Return the (X, Y) coordinate for the center point of the cell that contains the specified text.  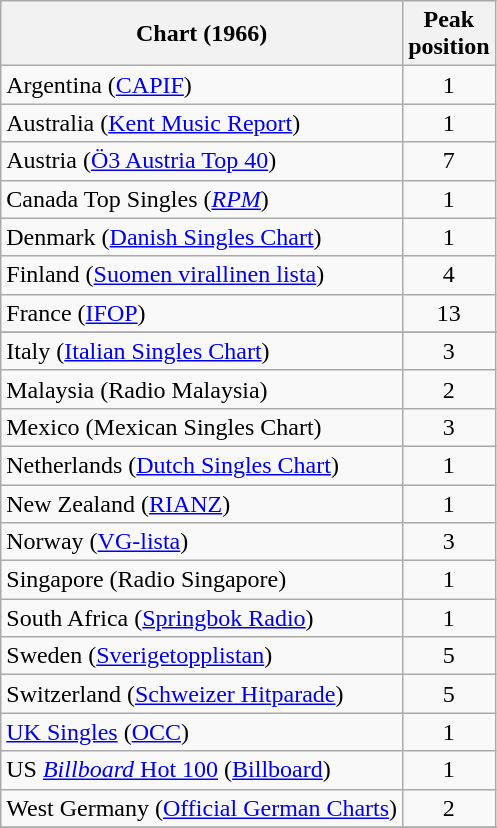
Mexico (Mexican Singles Chart) (202, 427)
UK Singles (OCC) (202, 732)
France (IFOP) (202, 313)
Denmark (Danish Singles Chart) (202, 237)
US Billboard Hot 100 (Billboard) (202, 770)
Peakposition (449, 34)
Sweden (Sverigetopplistan) (202, 656)
Finland (Suomen virallinen lista) (202, 275)
Norway (VG-lista) (202, 542)
7 (449, 161)
Canada Top Singles (RPM) (202, 199)
Italy (Italian Singles Chart) (202, 351)
Austria (Ö3 Austria Top 40) (202, 161)
West Germany (Official German Charts) (202, 808)
Singapore (Radio Singapore) (202, 580)
4 (449, 275)
Switzerland (Schweizer Hitparade) (202, 694)
Argentina (CAPIF) (202, 85)
Australia (Kent Music Report) (202, 123)
Netherlands (Dutch Singles Chart) (202, 465)
Malaysia (Radio Malaysia) (202, 389)
New Zealand (RIANZ) (202, 503)
South Africa (Springbok Radio) (202, 618)
Chart (1966) (202, 34)
13 (449, 313)
